For the text-containing cell, return its midpoint in (X, Y) coordinate format. 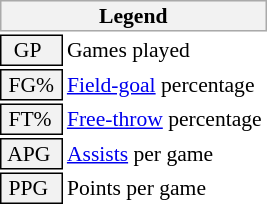
GP (31, 50)
Games played (166, 50)
Field-goal percentage (166, 85)
Free-throw percentage (166, 120)
FG% (31, 85)
Assists per game (166, 154)
Points per game (166, 188)
FT% (31, 120)
Legend (134, 16)
PPG (31, 188)
APG (31, 154)
